Provide the [X, Y] coordinate of the cell's center where the given text is located.  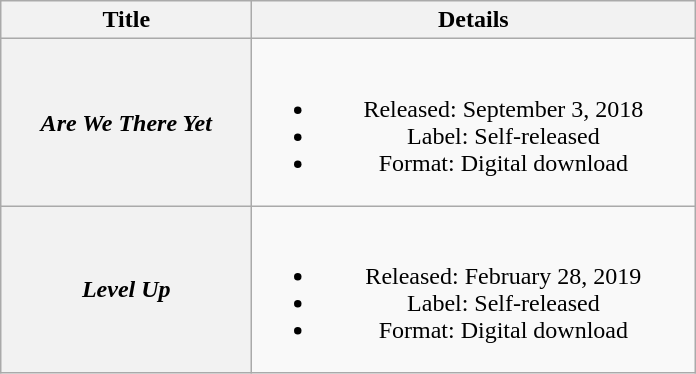
Level Up [126, 290]
Released: September 3, 2018Label: Self-releasedFormat: Digital download [474, 122]
Title [126, 20]
Are We There Yet [126, 122]
Released: February 28, 2019Label: Self-releasedFormat: Digital download [474, 290]
Details [474, 20]
